Return the [x, y] coordinate for the center point of the cell that contains the specified text.  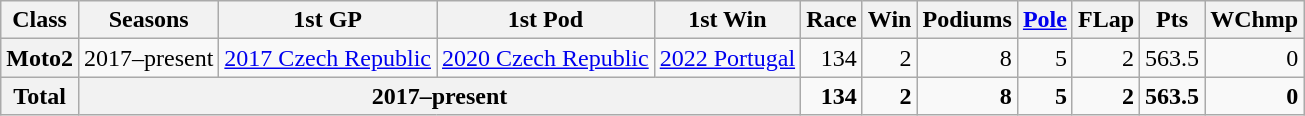
Seasons [148, 20]
Class [40, 20]
1st Pod [546, 20]
Win [890, 20]
Podiums [967, 20]
Moto2 [40, 58]
WChmp [1254, 20]
Pts [1172, 20]
1st Win [727, 20]
Total [40, 96]
1st GP [328, 20]
Pole [1044, 20]
2020 Czech Republic [546, 58]
FLap [1106, 20]
Race [832, 20]
2022 Portugal [727, 58]
2017 Czech Republic [328, 58]
